Provide the (x, y) coordinate of the cell's center where the given text is located.  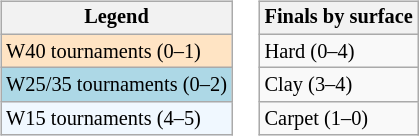
Clay (3–4) (339, 85)
W25/35 tournaments (0–2) (116, 85)
Hard (0–4) (339, 51)
W15 tournaments (4–5) (116, 119)
Carpet (1–0) (339, 119)
Legend (116, 18)
W40 tournaments (0–1) (116, 51)
Finals by surface (339, 18)
